Return the (X, Y) coordinate for the center point of the cell that contains the specified text.  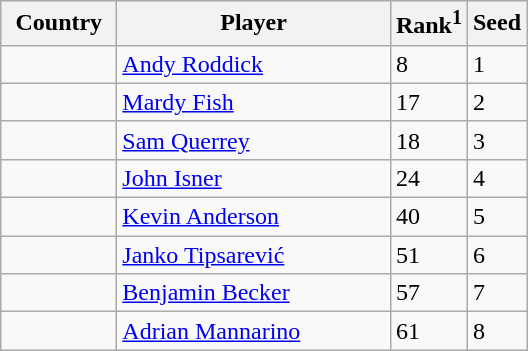
Mardy Fish (254, 102)
6 (496, 255)
Sam Querrey (254, 140)
57 (428, 293)
Country (59, 24)
Seed (496, 24)
4 (496, 178)
7 (496, 293)
40 (428, 217)
Janko Tipsarević (254, 255)
3 (496, 140)
Rank1 (428, 24)
51 (428, 255)
John Isner (254, 178)
61 (428, 331)
5 (496, 217)
Andy Roddick (254, 64)
24 (428, 178)
Player (254, 24)
Kevin Anderson (254, 217)
1 (496, 64)
18 (428, 140)
2 (496, 102)
17 (428, 102)
Benjamin Becker (254, 293)
Adrian Mannarino (254, 331)
